Scan for the cell matching the given text and deliver its (x, y) coordinate at center. 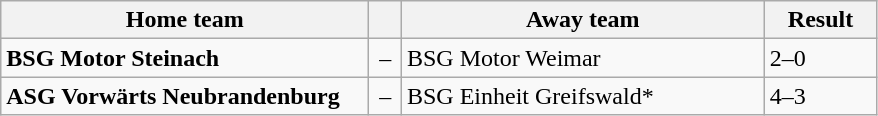
BSG Motor Weimar (582, 58)
BSG Motor Steinach (185, 58)
2–0 (820, 58)
Result (820, 20)
BSG Einheit Greifswald* (582, 96)
Home team (185, 20)
ASG Vorwärts Neubrandenburg (185, 96)
4–3 (820, 96)
Away team (582, 20)
